Pinpoint the cell where the given text exists, returning its [x, y] midpoint coordinate. 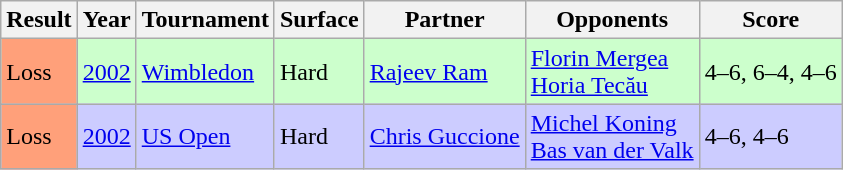
Rajeev Ram [444, 72]
Surface [319, 20]
Tournament [205, 20]
Score [770, 20]
US Open [205, 136]
4–6, 6–4, 4–6 [770, 72]
Chris Guccione [444, 136]
4–6, 4–6 [770, 136]
Result [39, 20]
Partner [444, 20]
Michel Koning Bas van der Valk [612, 136]
Opponents [612, 20]
Florin Mergea Horia Tecău [612, 72]
Year [106, 20]
Wimbledon [205, 72]
